Determine the (x, y) coordinate at the center of the cell enclosing the given text.  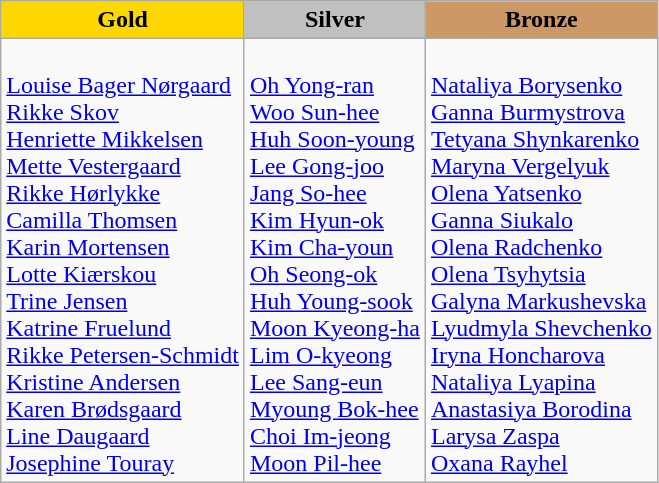
Silver (334, 20)
Bronze (541, 20)
Gold (123, 20)
